Return [x, y] of the center of cell containing provided text 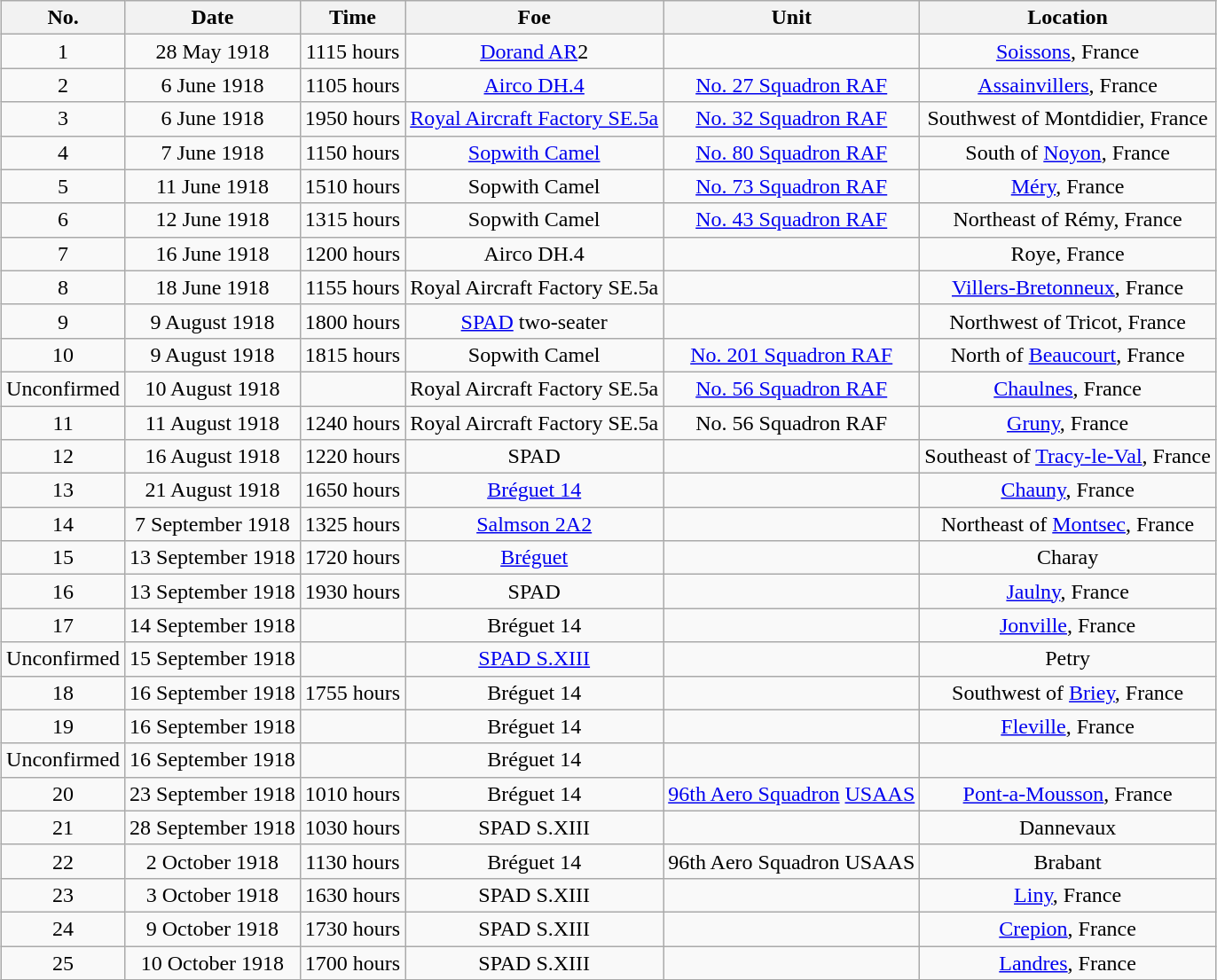
1200 hours [352, 254]
1115 hours [352, 51]
No. 43 Squadron RAF [791, 220]
North of Beaucourt, France [1068, 355]
1325 hours [352, 524]
23 [64, 895]
Assainvillers, France [1068, 85]
Soissons, France [1068, 51]
3 October 1918 [213, 895]
2 [64, 85]
10 October 1918 [213, 962]
Salmson 2A2 [534, 524]
No. 27 Squadron RAF [791, 85]
5 [64, 186]
15 [64, 558]
Dannevaux [1068, 827]
Méry, France [1068, 186]
2 October 1918 [213, 861]
16 June 1918 [213, 254]
21 August 1918 [213, 490]
1150 hours [352, 153]
1030 hours [352, 827]
7 June 1918 [213, 153]
1950 hours [352, 119]
Bréguet [534, 558]
16 [64, 592]
Fleville, France [1068, 726]
8 [64, 287]
9 October 1918 [213, 929]
1700 hours [352, 962]
1105 hours [352, 85]
1815 hours [352, 355]
Southwest of Montdidier, France [1068, 119]
No. 201 Squadron RAF [791, 355]
1930 hours [352, 592]
1720 hours [352, 558]
24 [64, 929]
23 September 1918 [213, 794]
11 August 1918 [213, 423]
28 May 1918 [213, 51]
3 [64, 119]
Location [1068, 18]
1010 hours [352, 794]
12 June 1918 [213, 220]
12 [64, 457]
South of Noyon, France [1068, 153]
1240 hours [352, 423]
Chauny, France [1068, 490]
1 [64, 51]
Landres, France [1068, 962]
17 [64, 625]
11 [64, 423]
No. 32 Squadron RAF [791, 119]
Charay [1068, 558]
18 [64, 693]
SPAD two-seater [534, 321]
No. 73 Squadron RAF [791, 186]
1800 hours [352, 321]
Northeast of Rémy, France [1068, 220]
Foe [534, 18]
Date [213, 18]
16 August 1918 [213, 457]
Roye, France [1068, 254]
22 [64, 861]
Jaulny, France [1068, 592]
6 [64, 220]
10 August 1918 [213, 388]
28 September 1918 [213, 827]
1130 hours [352, 861]
Liny, France [1068, 895]
1650 hours [352, 490]
Brabant [1068, 861]
20 [64, 794]
11 June 1918 [213, 186]
Northwest of Tricot, France [1068, 321]
25 [64, 962]
Pont-a-Mousson, France [1068, 794]
1220 hours [352, 457]
4 [64, 153]
Crepion, France [1068, 929]
Southeast of Tracy-le-Val, France [1068, 457]
19 [64, 726]
1155 hours [352, 287]
15 September 1918 [213, 659]
Petry [1068, 659]
10 [64, 355]
Jonville, France [1068, 625]
1755 hours [352, 693]
13 [64, 490]
Chaulnes, France [1068, 388]
Time [352, 18]
Northeast of Montsec, France [1068, 524]
1630 hours [352, 895]
14 September 1918 [213, 625]
14 [64, 524]
Gruny, France [1068, 423]
9 [64, 321]
1315 hours [352, 220]
18 June 1918 [213, 287]
Villers-Bretonneux, France [1068, 287]
No. 80 Squadron RAF [791, 153]
21 [64, 827]
1510 hours [352, 186]
Dorand AR2 [534, 51]
Unit [791, 18]
No. [64, 18]
1730 hours [352, 929]
7 September 1918 [213, 524]
7 [64, 254]
Southwest of Briey, France [1068, 693]
